Provide the [X, Y] coordinate of the cell's center where the given text is located.  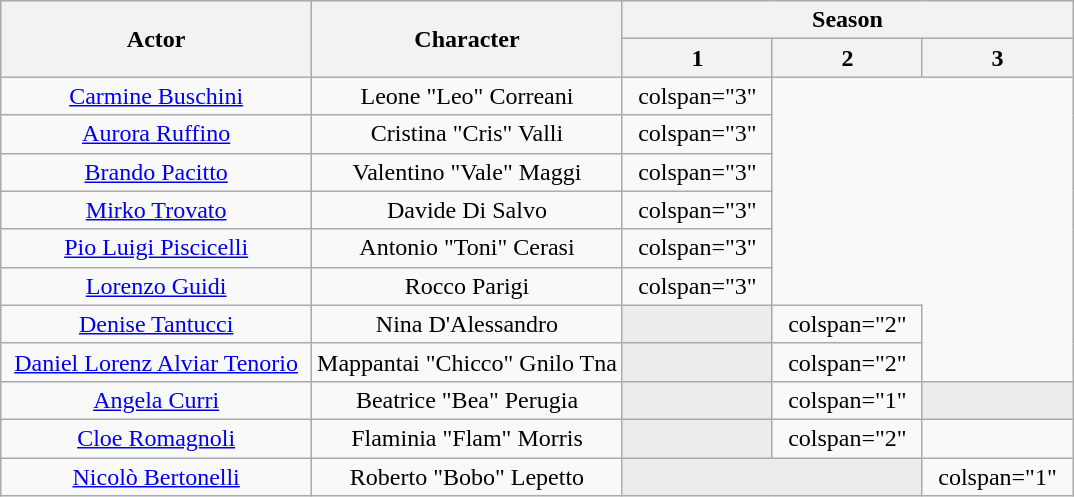
Nina D'Alessandro [468, 324]
1 [697, 58]
Lorenzo Guidi [156, 286]
Pio Luigi Piscicelli [156, 248]
Mirko Trovato [156, 210]
Rocco Parigi [468, 286]
Angela Curri [156, 400]
Daniel Lorenz Alviar Tenorio [156, 362]
Flaminia "Flam" Morris [468, 438]
Denise Tantucci [156, 324]
2 [847, 58]
Leone "Leo" Correani [468, 96]
Antonio "Toni" Cerasi [468, 248]
Season [847, 20]
Aurora Ruffino [156, 134]
Davide Di Salvo [468, 210]
Valentino "Vale" Maggi [468, 172]
Roberto "Bobo" Lepetto [468, 477]
Carmine Buschini [156, 96]
Brando Pacitto [156, 172]
Nicolò Bertonelli [156, 477]
Beatrice "Bea" Perugia [468, 400]
Cristina "Cris" Valli [468, 134]
3 [997, 58]
Cloe Romagnoli [156, 438]
Mappantai "Chicco" Gnilo Tna [468, 362]
Character [468, 39]
Actor [156, 39]
